Output the [x, y] coordinate of the center of the cell containing the given text.  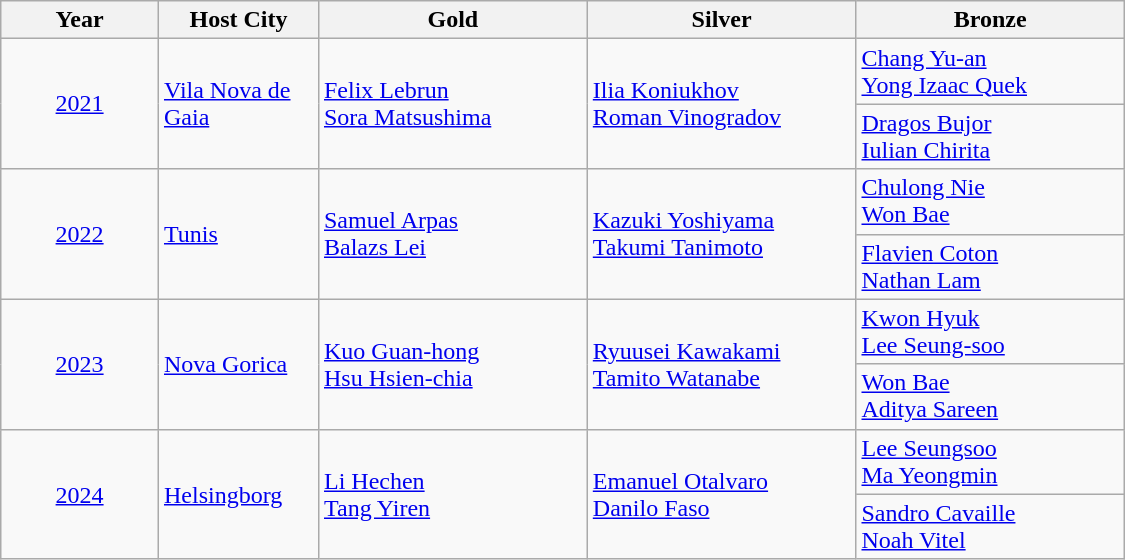
Kuo Guan-hong Hsu Hsien-chia [452, 364]
Helsingborg [238, 494]
Kazuki Yoshiyama Takumi Tanimoto [722, 234]
Emanuel Otalvaro Danilo Faso [722, 494]
Gold [452, 20]
2022 [80, 234]
Nova Gorica [238, 364]
Sandro Cavaille Noah Vitel [990, 526]
Chang Yu-an Yong Izaac Quek [990, 72]
Tunis [238, 234]
Silver [722, 20]
Flavien Coton Nathan Lam [990, 266]
Li Hechen Tang Yiren [452, 494]
Ryuusei Kawakami Tamito Watanabe [722, 364]
Vila Nova de Gaia [238, 104]
Dragos Bujor Iulian Chirita [990, 136]
Ilia Koniukhov Roman Vinogradov [722, 104]
2021 [80, 104]
Kwon Hyuk Lee Seung-soo [990, 332]
Chulong Nie Won Bae [990, 202]
Lee Seungsoo Ma Yeongmin [990, 462]
Bronze [990, 20]
2023 [80, 364]
Samuel Arpas Balazs Lei [452, 234]
Host City [238, 20]
Year [80, 20]
Felix Lebrun Sora Matsushima [452, 104]
2024 [80, 494]
Won Bae Aditya Sareen [990, 396]
